Scan for the cell matching the given text and deliver its [x, y] coordinate at center. 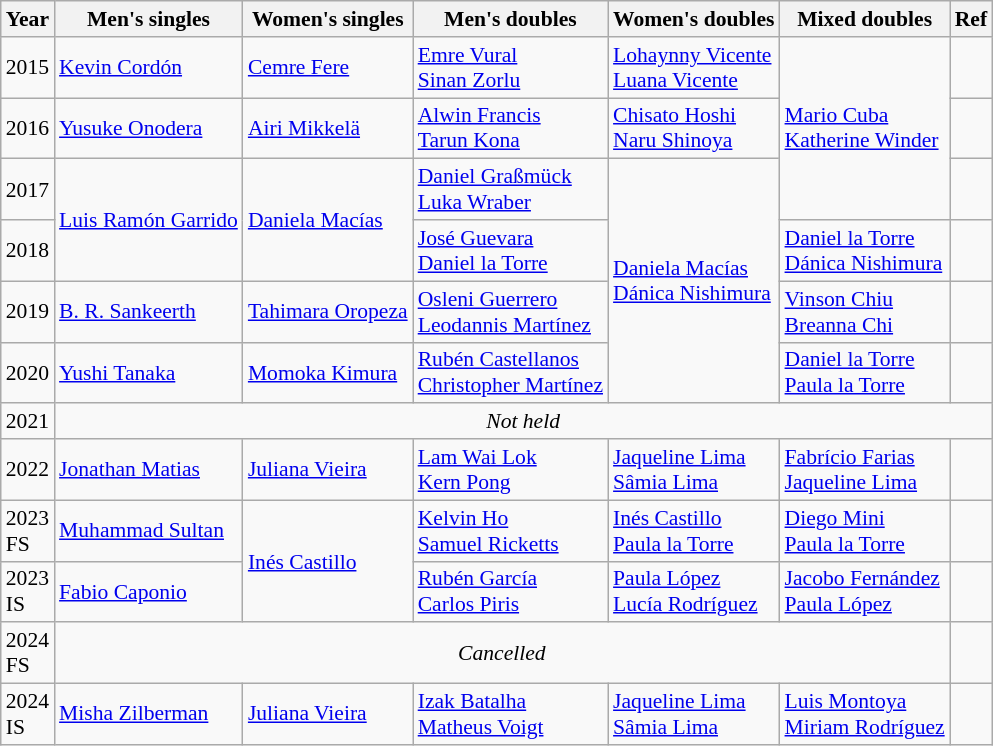
Cemre Fere [328, 68]
2024IS [28, 714]
Not held [523, 422]
Men's singles [148, 19]
José Guevara Daniel la Torre [510, 250]
Daniela Macías [328, 220]
2023IS [28, 592]
Luis Ramón Garrido [148, 220]
B. R. Sankeerth [148, 312]
Izak Batalha Matheus Voigt [510, 714]
Diego Mini Paula la Torre [865, 530]
2021 [28, 422]
Daniel la Torre Dánica Nishimura [865, 250]
2018 [28, 250]
Luis Montoya Miriam Rodríguez [865, 714]
Tahimara Oropeza [328, 312]
2022 [28, 470]
Yushi Tanaka [148, 372]
Kevin Cordón [148, 68]
Vinson Chiu Breanna Chi [865, 312]
2020 [28, 372]
Inés Castillo [328, 561]
Cancelled [502, 654]
Men's doubles [510, 19]
2024FS [28, 654]
Women's singles [328, 19]
Fabio Caponio [148, 592]
Fabrício Farias Jaqueline Lima [865, 470]
Momoka Kimura [328, 372]
Ref [971, 19]
Women's doubles [694, 19]
Jacobo Fernández Paula López [865, 592]
Mixed doubles [865, 19]
Inés Castillo Paula la Torre [694, 530]
Daniel la Torre Paula la Torre [865, 372]
Mario Cuba Katherine Winder [865, 128]
Kelvin Ho Samuel Ricketts [510, 530]
Daniel Graßmück Luka Wraber [510, 190]
Osleni Guerrero Leodannis Martínez [510, 312]
Emre Vural Sinan Zorlu [510, 68]
Lam Wai Lok Kern Pong [510, 470]
Jonathan Matias [148, 470]
Rubén Castellanos Christopher Martínez [510, 372]
Paula López Lucía Rodríguez [694, 592]
Misha Zilberman [148, 714]
Alwin Francis Tarun Kona [510, 128]
Yusuke Onodera [148, 128]
2019 [28, 312]
2015 [28, 68]
Airi Mikkelä [328, 128]
Daniela Macías Dánica Nishimura [694, 281]
Muhammad Sultan [148, 530]
Chisato Hoshi Naru Shinoya [694, 128]
Year [28, 19]
Rubén García Carlos Piris [510, 592]
2016 [28, 128]
2017 [28, 190]
Lohaynny Vicente Luana Vicente [694, 68]
2023FS [28, 530]
